Search for the cell housing the specified text and yield its [X, Y] center coordinate. 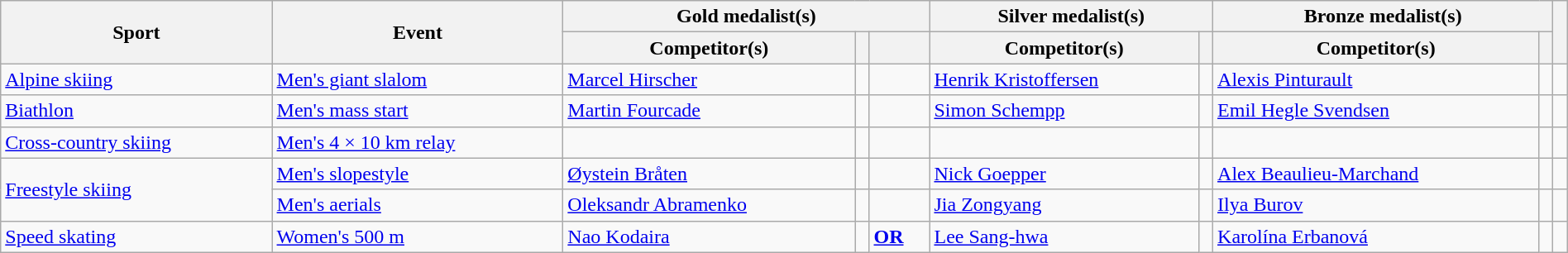
Karolína Erbanová [1376, 236]
Emil Hegle Svendsen [1376, 111]
Speed skating [136, 236]
Sport [136, 32]
Cross-country skiing [136, 142]
Alex Beaulieu-Marchand [1376, 174]
Men's aerials [418, 205]
Lee Sang-hwa [1064, 236]
Bronze medalist(s) [1383, 17]
Jia Zongyang [1064, 205]
Ilya Burov [1376, 205]
Men's giant slalom [418, 79]
Women's 500 m [418, 236]
OR [900, 236]
Biathlon [136, 111]
Alpine skiing [136, 79]
Øystein Bråten [710, 174]
Oleksandr Abramenko [710, 205]
Simon Schempp [1064, 111]
Silver medalist(s) [1072, 17]
Nick Goepper [1064, 174]
Event [418, 32]
Alexis Pinturault [1376, 79]
Marcel Hirscher [710, 79]
Men's mass start [418, 111]
Gold medalist(s) [746, 17]
Men's 4 × 10 km relay [418, 142]
Freestyle skiing [136, 189]
Men's slopestyle [418, 174]
Nao Kodaira [710, 236]
Martin Fourcade [710, 111]
Henrik Kristoffersen [1064, 79]
